Scan for the cell matching the given text and deliver its [X, Y] coordinate at center. 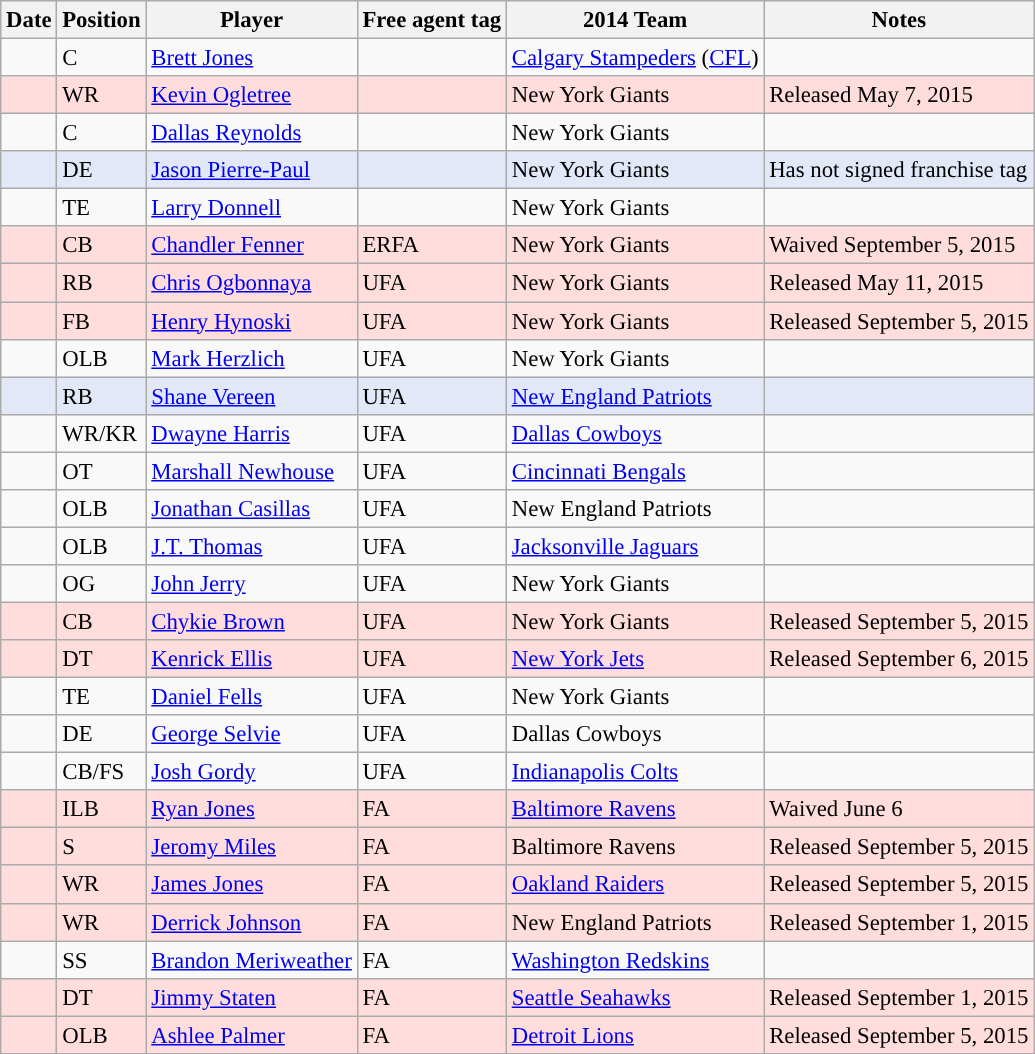
Ashlee Palmer [252, 1035]
ERFA [432, 245]
Released September 6, 2015 [899, 659]
Jason Pierre-Paul [252, 170]
John Jerry [252, 584]
Waived June 6 [899, 809]
George Selvie [252, 734]
Chandler Fenner [252, 245]
CB/FS [102, 772]
Released May 11, 2015 [899, 283]
Marshall Newhouse [252, 471]
Shane Vereen [252, 396]
Derrick Johnson [252, 922]
ILB [102, 809]
Position [102, 20]
Released May 7, 2015 [899, 95]
Waived September 5, 2015 [899, 245]
Henry Hynoski [252, 321]
SS [102, 960]
Calgary Stampeders (CFL) [634, 58]
James Jones [252, 885]
Chris Ogbonnaya [252, 283]
Player [252, 20]
Date [29, 20]
Brett Jones [252, 58]
Dallas Reynolds [252, 133]
Seattle Seahawks [634, 997]
J.T. Thomas [252, 546]
Free agent tag [432, 20]
Daniel Fells [252, 697]
S [102, 847]
Has not signed franchise tag [899, 170]
WR/KR [102, 433]
Jacksonville Jaguars [634, 546]
Cincinnati Bengals [634, 471]
Kenrick Ellis [252, 659]
Josh Gordy [252, 772]
2014 Team [634, 20]
Brandon Meriweather [252, 960]
FB [102, 321]
Washington Redskins [634, 960]
Notes [899, 20]
Ryan Jones [252, 809]
Jonathan Casillas [252, 509]
OG [102, 584]
Jimmy Staten [252, 997]
Oakland Raiders [634, 885]
Mark Herzlich [252, 358]
Indianapolis Colts [634, 772]
OT [102, 471]
Larry Donnell [252, 208]
Jeromy Miles [252, 847]
New York Jets [634, 659]
Chykie Brown [252, 621]
Dwayne Harris [252, 433]
Kevin Ogletree [252, 95]
Detroit Lions [634, 1035]
